Find where the given text appears and provide that cell's center as [X, Y] coordinate. 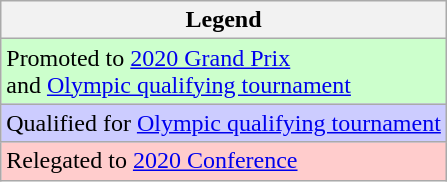
Qualified for Olympic qualifying tournament [224, 123]
Promoted to 2020 Grand Prix and Olympic qualifying tournament [224, 72]
Legend [224, 20]
Relegated to 2020 Conference [224, 161]
